Return the [X, Y] coordinate for the center point of the cell that contains the specified text.  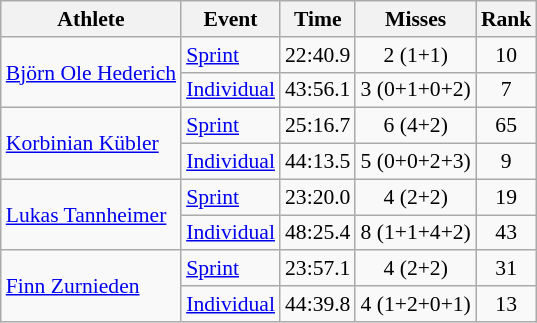
10 [506, 55]
Athlete [91, 19]
6 (4+2) [415, 126]
13 [506, 304]
3 (0+1+0+2) [415, 90]
Misses [415, 19]
44:39.8 [318, 304]
22:40.9 [318, 55]
31 [506, 269]
65 [506, 126]
23:57.1 [318, 269]
43 [506, 233]
48:25.4 [318, 233]
Time [318, 19]
4 (1+2+0+1) [415, 304]
9 [506, 162]
Finn Zurnieden [91, 286]
5 (0+0+2+3) [415, 162]
19 [506, 197]
8 (1+1+4+2) [415, 233]
Korbinian Kübler [91, 144]
Rank [506, 19]
Björn Ole Hederich [91, 72]
25:16.7 [318, 126]
43:56.1 [318, 90]
Lukas Tannheimer [91, 214]
2 (1+1) [415, 55]
7 [506, 90]
44:13.5 [318, 162]
23:20.0 [318, 197]
Event [230, 19]
